Locate the cell with the specified text and output its (x, y) center coordinate. 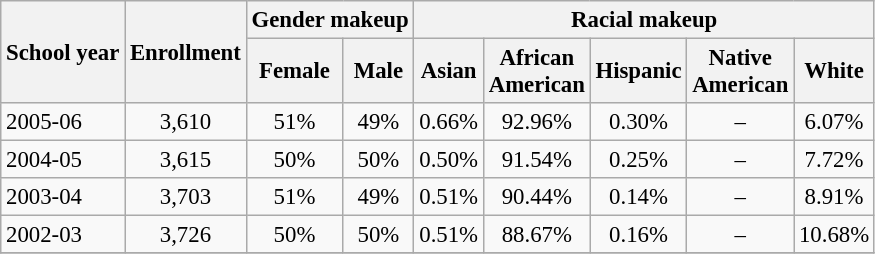
Female (294, 72)
African American (536, 72)
0.16% (638, 235)
Gender makeup (330, 20)
Native American (740, 72)
88.67% (536, 235)
School year (63, 52)
0.66% (448, 122)
3,615 (186, 160)
3,610 (186, 122)
0.30% (638, 122)
0.14% (638, 197)
Enrollment (186, 52)
2003-04 (63, 197)
Hispanic (638, 72)
7.72% (834, 160)
0.50% (448, 160)
2005-06 (63, 122)
2002-03 (63, 235)
2004-05 (63, 160)
0.25% (638, 160)
8.91% (834, 197)
10.68% (834, 235)
Racial makeup (644, 20)
Asian (448, 72)
91.54% (536, 160)
92.96% (536, 122)
6.07% (834, 122)
3,726 (186, 235)
Male (378, 72)
White (834, 72)
90.44% (536, 197)
3,703 (186, 197)
